Identify which cell holds the provided text, then report its (X, Y) central coordinate. 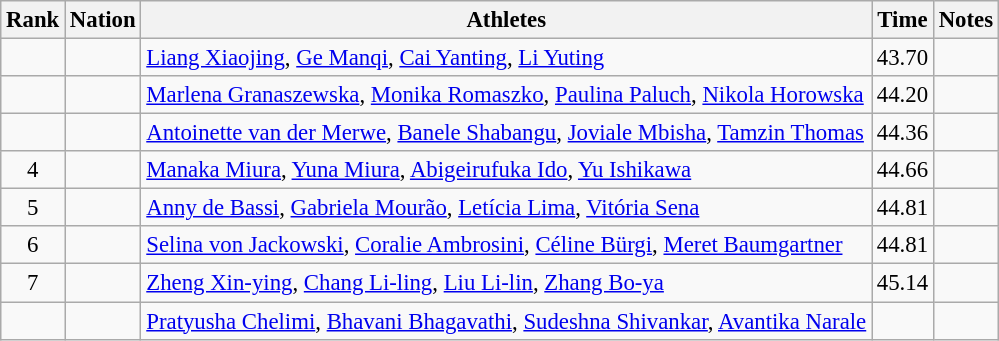
Antoinette van der Merwe, Banele Shabangu, Joviale Mbisha, Tamzin Thomas (506, 133)
6 (33, 245)
7 (33, 283)
Time (903, 20)
5 (33, 208)
Liang Xiaojing, Ge Manqi, Cai Yanting, Li Yuting (506, 58)
Manaka Miura, Yuna Miura, Abigeirufuka Ido, Yu Ishikawa (506, 170)
Anny de Bassi, Gabriela Mourão, Letícia Lima, Vitória Sena (506, 208)
Notes (966, 20)
4 (33, 170)
43.70 (903, 58)
Marlena Granaszewska, Monika Romaszko, Paulina Paluch, Nikola Horowska (506, 95)
Athletes (506, 20)
Rank (33, 20)
Zheng Xin-ying, Chang Li-ling, Liu Li-lin, Zhang Bo-ya (506, 283)
44.36 (903, 133)
44.20 (903, 95)
Pratyusha Chelimi, Bhavani Bhagavathi, Sudeshna Shivankar, Avantika Narale (506, 321)
44.66 (903, 170)
45.14 (903, 283)
Selina von Jackowski, Coralie Ambrosini, Céline Bürgi, Meret Baumgartner (506, 245)
Nation (103, 20)
